Provide the [x, y] coordinate of the cell's center where the given text is located.  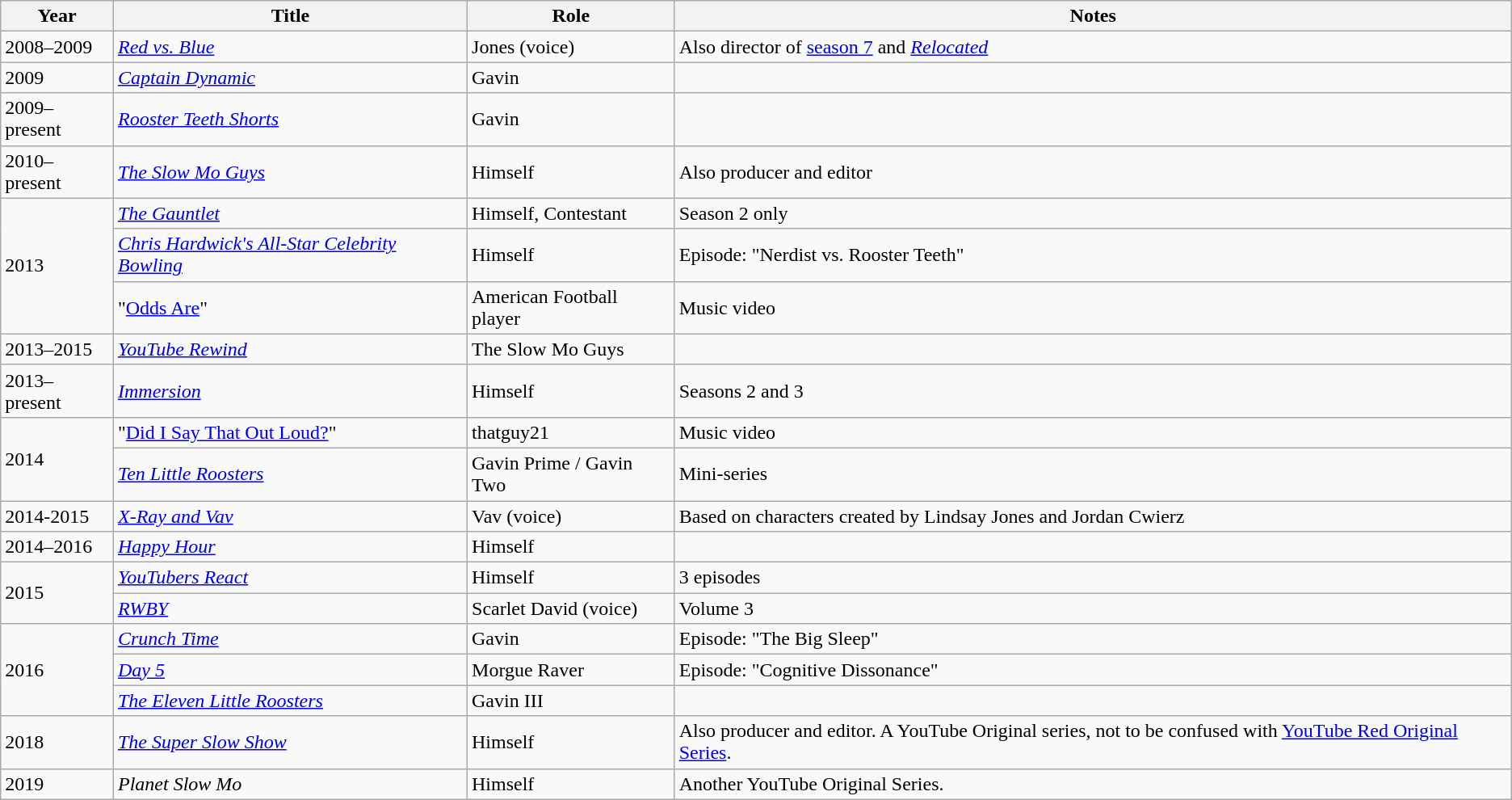
2014 [57, 459]
Year [57, 16]
2018 [57, 742]
Rooster Teeth Shorts [290, 120]
Jones (voice) [572, 47]
American Football player [572, 307]
2013–present [57, 391]
Chris Hardwick's All-Star Celebrity Bowling [290, 255]
Role [572, 16]
YouTubers React [290, 578]
Crunch Time [290, 639]
2010–present [57, 171]
Another YouTube Original Series. [1093, 784]
Gavin III [572, 701]
Vav (voice) [572, 516]
Title [290, 16]
Planet Slow Mo [290, 784]
Volume 3 [1093, 608]
YouTube Rewind [290, 349]
The Super Slow Show [290, 742]
Episode: "The Big Sleep" [1093, 639]
"Did I Say That Out Loud?" [290, 432]
Season 2 only [1093, 213]
Scarlet David (voice) [572, 608]
2019 [57, 784]
2013–2015 [57, 349]
Day 5 [290, 670]
Also director of season 7 and Relocated [1093, 47]
Immersion [290, 391]
Gavin Prime / Gavin Two [572, 474]
Captain Dynamic [290, 78]
Ten Little Roosters [290, 474]
Also producer and editor. A YouTube Original series, not to be confused with YouTube Red Original Series. [1093, 742]
Mini-series [1093, 474]
Seasons 2 and 3 [1093, 391]
2013 [57, 266]
RWBY [290, 608]
X-Ray and Vav [290, 516]
"Odds Are" [290, 307]
Red vs. Blue [290, 47]
Also producer and editor [1093, 171]
3 episodes [1093, 578]
2009–present [57, 120]
Episode: "Cognitive Dissonance" [1093, 670]
2016 [57, 670]
2008–2009 [57, 47]
Happy Hour [290, 547]
The Eleven Little Roosters [290, 701]
2014–2016 [57, 547]
The Gauntlet [290, 213]
Episode: "Nerdist vs. Rooster Teeth" [1093, 255]
Notes [1093, 16]
Morgue Raver [572, 670]
2015 [57, 593]
Based on characters created by Lindsay Jones and Jordan Cwierz [1093, 516]
2009 [57, 78]
Himself, Contestant [572, 213]
thatguy21 [572, 432]
2014-2015 [57, 516]
